For the text-containing cell, return its midpoint in (X, Y) coordinate format. 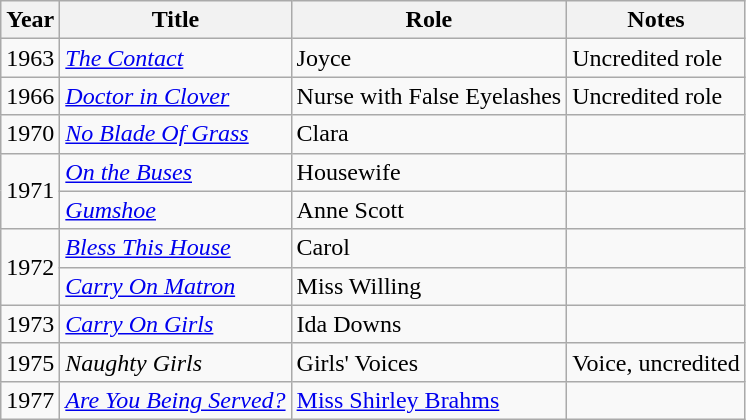
The Contact (176, 58)
No Blade Of Grass (176, 134)
Carol (429, 248)
Clara (429, 134)
Bless This House (176, 248)
1973 (30, 324)
1977 (30, 400)
Voice, uncredited (656, 362)
On the Buses (176, 172)
Year (30, 20)
Carry On Girls (176, 324)
Doctor in Clover (176, 96)
Miss Willing (429, 286)
Naughty Girls (176, 362)
1971 (30, 191)
Are You Being Served? (176, 400)
Ida Downs (429, 324)
1963 (30, 58)
Girls' Voices (429, 362)
1972 (30, 267)
Housewife (429, 172)
Title (176, 20)
Nurse with False Eyelashes (429, 96)
1975 (30, 362)
Gumshoe (176, 210)
Joyce (429, 58)
Anne Scott (429, 210)
1966 (30, 96)
Role (429, 20)
Notes (656, 20)
1970 (30, 134)
Carry On Matron (176, 286)
Miss Shirley Brahms (429, 400)
